Return (x, y) of the center of cell containing provided text 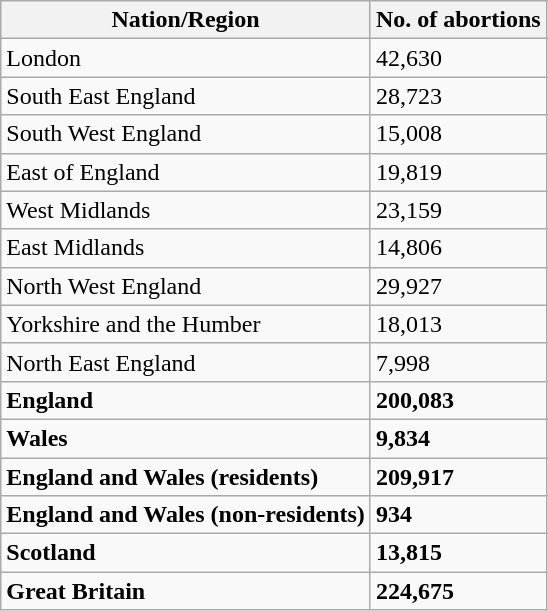
North West England (186, 286)
42,630 (458, 58)
18,013 (458, 324)
29,927 (458, 286)
Scotland (186, 553)
London (186, 58)
North East England (186, 362)
England (186, 400)
23,159 (458, 210)
England and Wales (non-residents) (186, 515)
East Midlands (186, 248)
England and Wales (residents) (186, 477)
South East England (186, 96)
West Midlands (186, 210)
9,834 (458, 438)
13,815 (458, 553)
15,008 (458, 134)
Great Britain (186, 591)
14,806 (458, 248)
7,998 (458, 362)
200,083 (458, 400)
Yorkshire and the Humber (186, 324)
No. of abortions (458, 20)
209,917 (458, 477)
Wales (186, 438)
Nation/Region (186, 20)
224,675 (458, 591)
934 (458, 515)
East of England (186, 172)
South West England (186, 134)
19,819 (458, 172)
28,723 (458, 96)
